Locate the cell with the specified text and output its (X, Y) center coordinate. 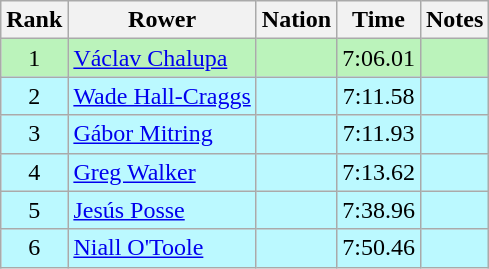
3 (34, 134)
7:38.96 (379, 210)
Václav Chalupa (162, 58)
7:11.93 (379, 134)
Wade Hall-Craggs (162, 96)
7:13.62 (379, 172)
Rower (162, 20)
6 (34, 248)
7:50.46 (379, 248)
Time (379, 20)
Gábor Mitring (162, 134)
Niall O'Toole (162, 248)
Greg Walker (162, 172)
Jesús Posse (162, 210)
5 (34, 210)
Notes (454, 20)
1 (34, 58)
2 (34, 96)
4 (34, 172)
Rank (34, 20)
7:11.58 (379, 96)
7:06.01 (379, 58)
Nation (296, 20)
